Scan for the cell matching the given text and deliver its (x, y) coordinate at center. 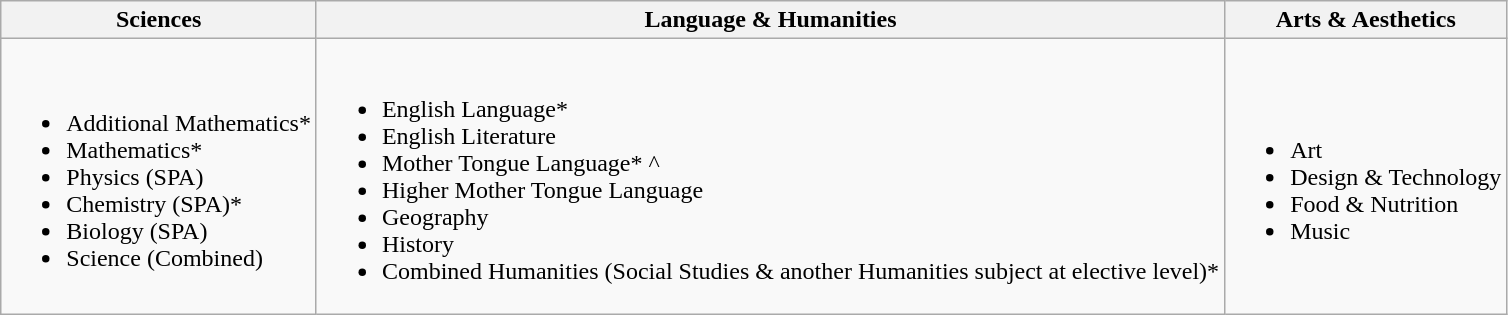
Language & Humanities (770, 20)
Arts & Aesthetics (1366, 20)
Sciences (159, 20)
ArtDesign & TechnologyFood & NutritionMusic (1366, 176)
Additional Mathematics*Mathematics*Physics (SPA)Chemistry (SPA)*Biology (SPA)Science (Combined) (159, 176)
